Search for the cell housing the specified text and yield its [x, y] center coordinate. 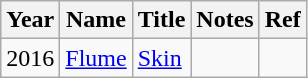
Year [30, 20]
Flume [96, 58]
2016 [30, 58]
Title [162, 20]
Notes [225, 20]
Ref [282, 20]
Name [96, 20]
Skin [162, 58]
